Return (x, y) of the center of cell containing provided text 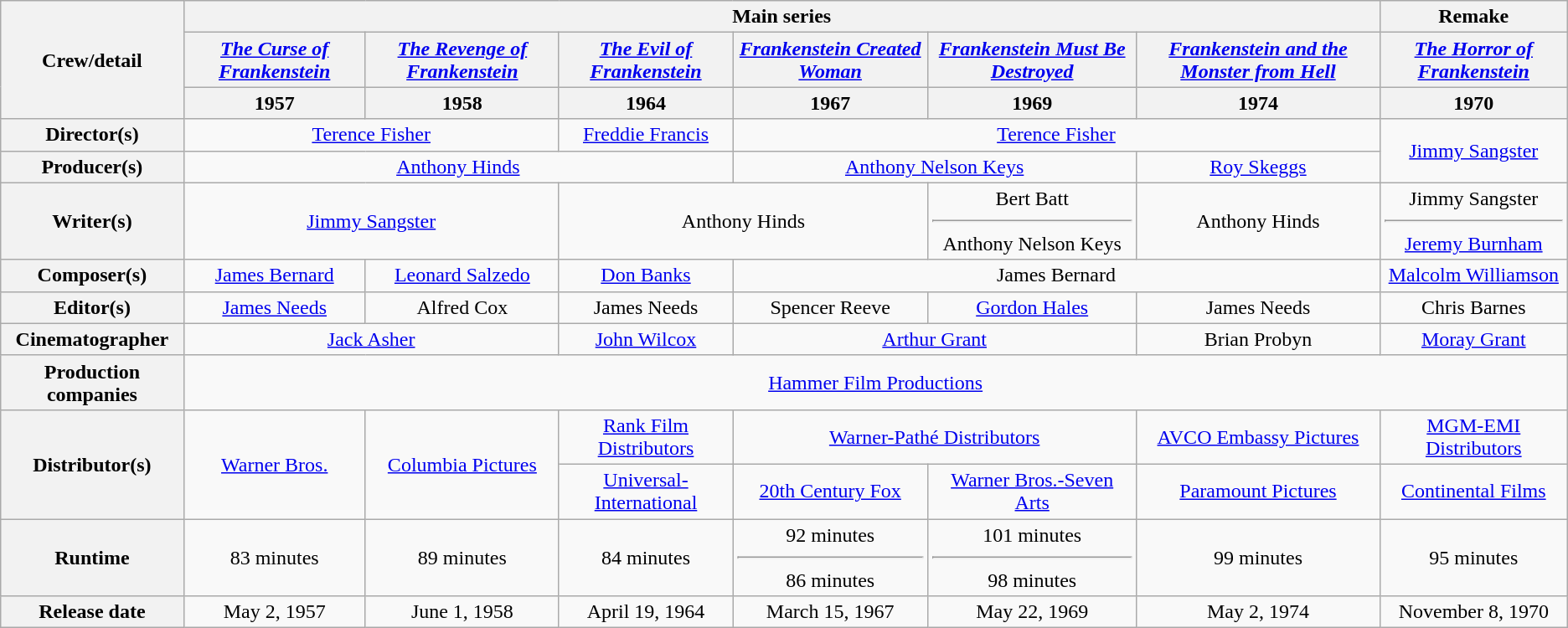
Malcolm Williamson (1473, 275)
84 minutes (645, 558)
Columbia Pictures (462, 464)
AVCO Embassy Pictures (1258, 437)
Arthur Grant (935, 339)
Frankenstein Created Woman (831, 60)
Spencer Reeve (831, 307)
Main series (781, 17)
Freddie Francis (645, 135)
Anthony Nelson Keys (935, 167)
Moray Grant (1473, 339)
Rank Film Distributors (645, 437)
1958 (462, 103)
1974 (1258, 103)
Leonard Salzedo (462, 275)
May 2, 1974 (1258, 612)
The Evil of Frankenstein (645, 60)
1967 (831, 103)
Frankenstein and the Monster from Hell (1258, 60)
Jimmy SangsterJeremy Burnham (1473, 221)
Runtime (92, 558)
Writer(s) (92, 221)
1970 (1473, 103)
Director(s) (92, 135)
83 minutes (275, 558)
John Wilcox (645, 339)
Producer(s) (92, 167)
Brian Probyn (1258, 339)
May 2, 1957 (275, 612)
Don Banks (645, 275)
Warner Bros. (275, 464)
1969 (1032, 103)
Composer(s) (92, 275)
Warner Bros.-Seven Arts (1032, 491)
November 8, 1970 (1473, 612)
Crew/detail (92, 60)
Hammer Film Productions (875, 382)
Bert BattAnthony Nelson Keys (1032, 221)
Remake (1473, 17)
Roy Skeggs (1258, 167)
99 minutes (1258, 558)
June 1, 1958 (462, 612)
Paramount Pictures (1258, 491)
Frankenstein Must Be Destroyed (1032, 60)
Warner-Pathé Distributors (935, 437)
Cinematographer (92, 339)
The Horror of Frankenstein (1473, 60)
Continental Films (1473, 491)
95 minutes (1473, 558)
Production companies (92, 382)
Distributor(s) (92, 464)
92 minutes 86 minutes (831, 558)
Alfred Cox (462, 307)
101 minutes 98 minutes (1032, 558)
Jack Asher (371, 339)
March 15, 1967 (831, 612)
Chris Barnes (1473, 307)
Universal-International (645, 491)
Release date (92, 612)
Editor(s) (92, 307)
The Curse of Frankenstein (275, 60)
Gordon Hales (1032, 307)
20th Century Fox (831, 491)
May 22, 1969 (1032, 612)
89 minutes (462, 558)
MGM-EMI Distributors (1473, 437)
1964 (645, 103)
The Revenge of Frankenstein (462, 60)
April 19, 1964 (645, 612)
1957 (275, 103)
